Determine the (x, y) coordinate at the center of the cell enclosing the given text.  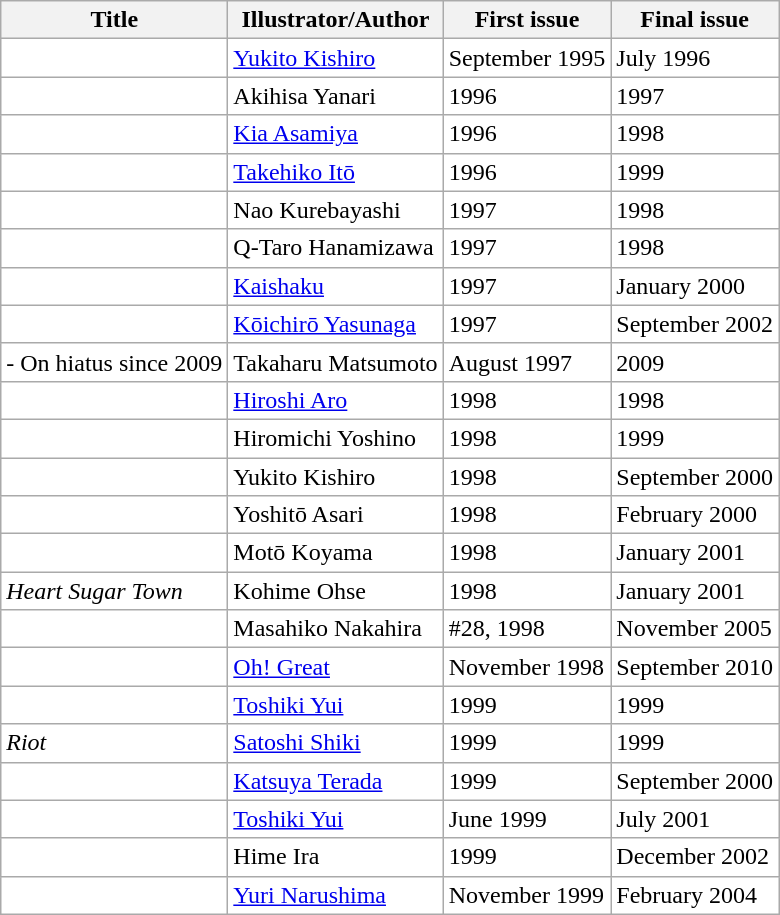
February 2004 (695, 895)
Nao Kurebayashi (336, 210)
Kohime Ohse (336, 591)
September 2002 (695, 324)
December 2002 (695, 857)
August 1997 (527, 362)
July 2001 (695, 819)
June 1999 (527, 819)
Heart Sugar Town (114, 591)
Yoshitō Asari (336, 515)
2009 (695, 362)
Motō Koyama (336, 553)
September 2010 (695, 667)
Hiroshi Aro (336, 400)
November 1999 (527, 895)
Final issue (695, 20)
Illustrator/Author (336, 20)
#28, 1998 (527, 629)
Q-Taro Hanamizawa (336, 248)
Katsuya Terada (336, 781)
Hiromichi Yoshino (336, 438)
November 2005 (695, 629)
July 1996 (695, 58)
Satoshi Shiki (336, 743)
- On hiatus since 2009 (114, 362)
Takaharu Matsumoto (336, 362)
Yuri Narushima (336, 895)
February 2000 (695, 515)
Kia Asamiya (336, 134)
Oh! Great (336, 667)
Kaishaku (336, 286)
September 1995 (527, 58)
Title (114, 20)
Masahiko Nakahira (336, 629)
January 2000 (695, 286)
Akihisa Yanari (336, 96)
Riot (114, 743)
Kōichirō Yasunaga (336, 324)
Takehiko Itō (336, 172)
First issue (527, 20)
Hime Ira (336, 857)
November 1998 (527, 667)
